Provide the [x, y] coordinate of the cell's center where the given text is located.  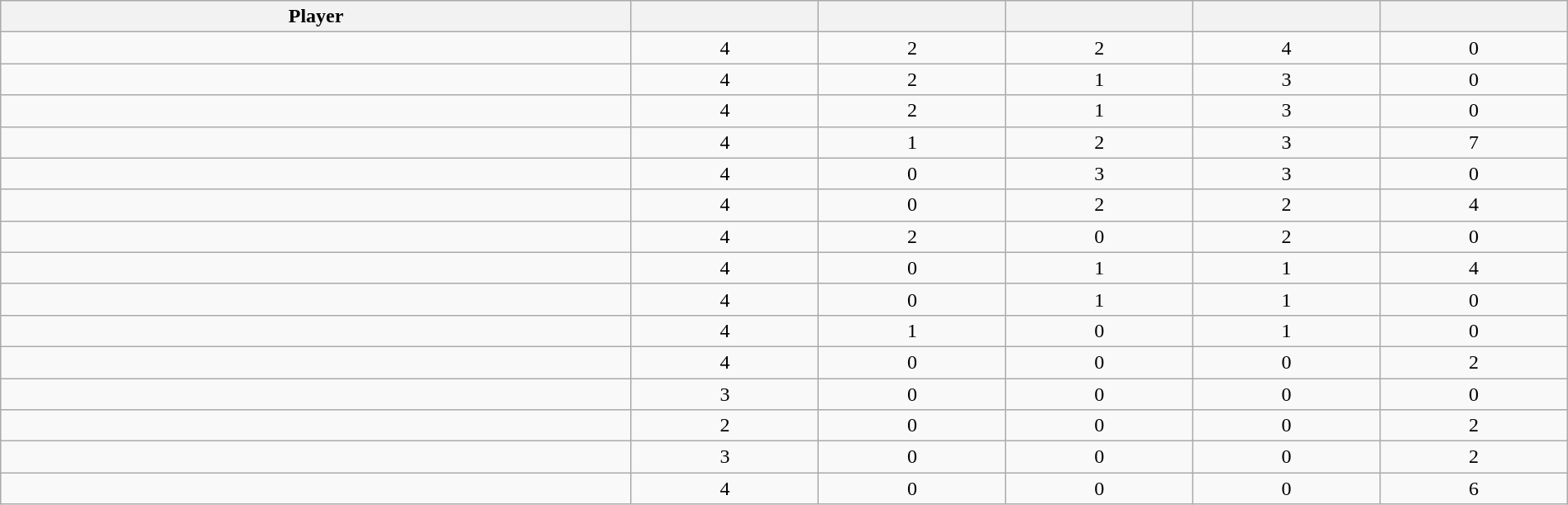
7 [1474, 142]
Player [316, 17]
6 [1474, 488]
